Locate the cell with the specified text and output its (X, Y) center coordinate. 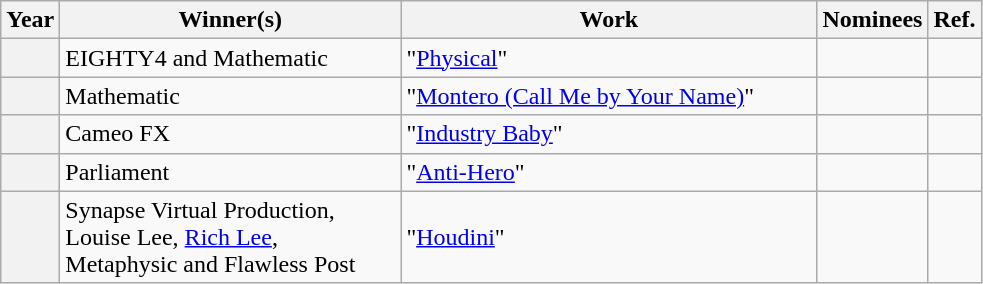
"Industry Baby" (609, 134)
EIGHTY4 and Mathematic (230, 58)
"Anti-Hero" (609, 172)
Ref. (954, 20)
Winner(s) (230, 20)
Work (609, 20)
"Houdini" (609, 237)
"Physical" (609, 58)
Nominees (872, 20)
Year (30, 20)
Cameo FX (230, 134)
Parliament (230, 172)
"Montero (Call Me by Your Name)" (609, 96)
Synapse Virtual Production, Louise Lee, Rich Lee, Metaphysic and Flawless Post (230, 237)
Mathematic (230, 96)
